Determine the [X, Y] coordinate at the center of the cell enclosing the given text.  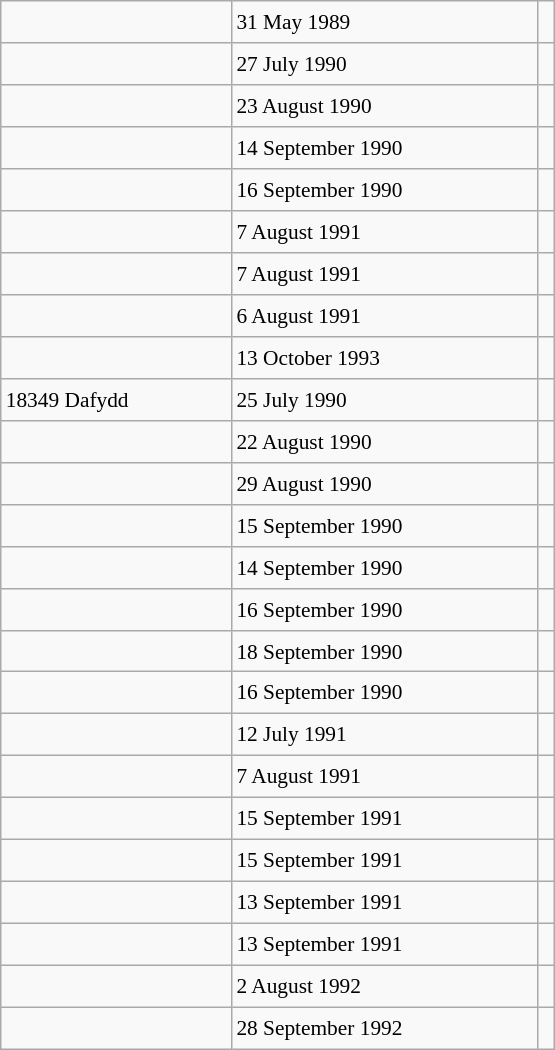
22 August 1990 [384, 441]
31 May 1989 [384, 22]
18349 Dafydd [116, 399]
18 September 1990 [384, 651]
12 July 1991 [384, 735]
25 July 1990 [384, 399]
13 October 1993 [384, 358]
23 August 1990 [384, 106]
29 August 1990 [384, 483]
2 August 1992 [384, 986]
28 September 1992 [384, 1028]
15 September 1990 [384, 525]
6 August 1991 [384, 316]
27 July 1990 [384, 64]
